Locate the cell with the specified text and output its (X, Y) center coordinate. 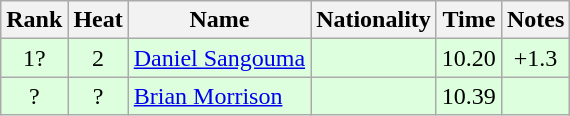
Daniel Sangouma (219, 58)
Heat (98, 20)
Nationality (374, 20)
+1.3 (535, 58)
Time (468, 20)
1? (34, 58)
10.20 (468, 58)
10.39 (468, 96)
Name (219, 20)
Rank (34, 20)
Notes (535, 20)
Brian Morrison (219, 96)
2 (98, 58)
